Pinpoint the cell where the given text exists, returning its (x, y) midpoint coordinate. 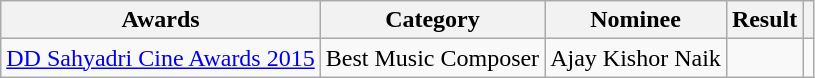
Category (432, 20)
Awards (161, 20)
Result (764, 20)
Best Music Composer (432, 58)
DD Sahyadri Cine Awards 2015 (161, 58)
Nominee (636, 20)
Ajay Kishor Naik (636, 58)
